Output the [X, Y] coordinate of the center of the cell containing the given text.  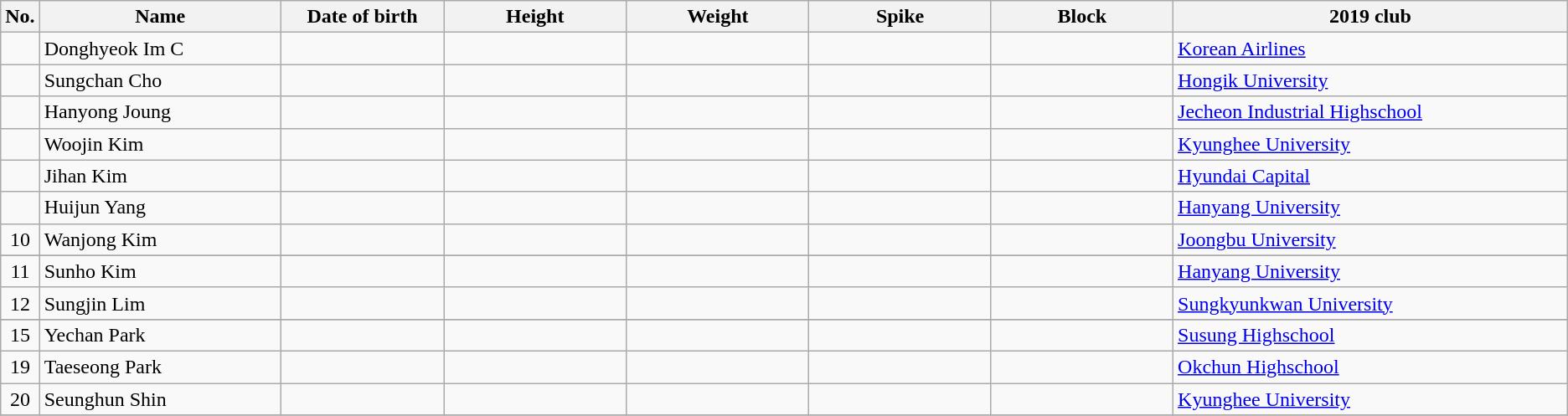
20 [20, 399]
15 [20, 335]
Height [535, 17]
Korean Airlines [1370, 49]
Hyundai Capital [1370, 176]
Taeseong Park [160, 367]
2019 club [1370, 17]
Sungjin Lim [160, 303]
Okchun Highschool [1370, 367]
Spike [900, 17]
Donghyeok Im C [160, 49]
19 [20, 367]
Block [1082, 17]
Yechan Park [160, 335]
Hanyong Joung [160, 112]
10 [20, 239]
Jecheon Industrial Highschool [1370, 112]
No. [20, 17]
Huijun Yang [160, 208]
Date of birth [362, 17]
Wanjong Kim [160, 239]
Sungchan Cho [160, 80]
Joongbu University [1370, 239]
11 [20, 271]
Weight [718, 17]
Woojin Kim [160, 144]
Sunho Kim [160, 271]
12 [20, 303]
Jihan Kim [160, 176]
Seunghun Shin [160, 399]
Hongik University [1370, 80]
Susung Highschool [1370, 335]
Sungkyunkwan University [1370, 303]
Name [160, 17]
